For the text-containing cell, return its midpoint in [X, Y] coordinate format. 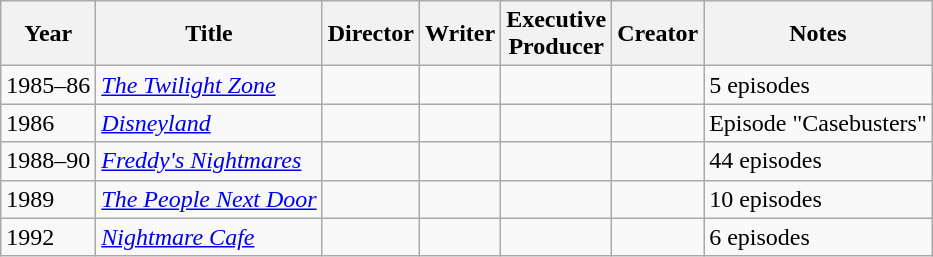
Writer [460, 34]
Notes [818, 34]
ExecutiveProducer [556, 34]
Episode "Casebusters" [818, 123]
Nightmare Cafe [209, 237]
1985–86 [48, 85]
1992 [48, 237]
Freddy's Nightmares [209, 161]
1989 [48, 199]
1986 [48, 123]
Director [370, 34]
44 episodes [818, 161]
The Twilight Zone [209, 85]
Year [48, 34]
10 episodes [818, 199]
6 episodes [818, 237]
Disneyland [209, 123]
Creator [658, 34]
The People Next Door [209, 199]
Title [209, 34]
1988–90 [48, 161]
5 episodes [818, 85]
